Output the (x, y) coordinate of the center of the cell containing the given text.  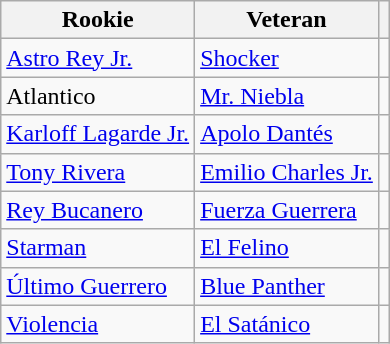
Violencia (98, 324)
Veteran (287, 20)
Tony Rivera (98, 172)
Atlantico (98, 96)
Emilio Charles Jr. (287, 172)
Rookie (98, 20)
El Felino (287, 248)
Karloff Lagarde Jr. (98, 134)
Último Guerrero (98, 286)
Shocker (287, 58)
Blue Panther (287, 286)
Apolo Dantés (287, 134)
Starman (98, 248)
Fuerza Guerrera (287, 210)
Mr. Niebla (287, 96)
Rey Bucanero (98, 210)
El Satánico (287, 324)
Astro Rey Jr. (98, 58)
